Detect which cell encompasses the target text, then output its [x, y] center coordinate. 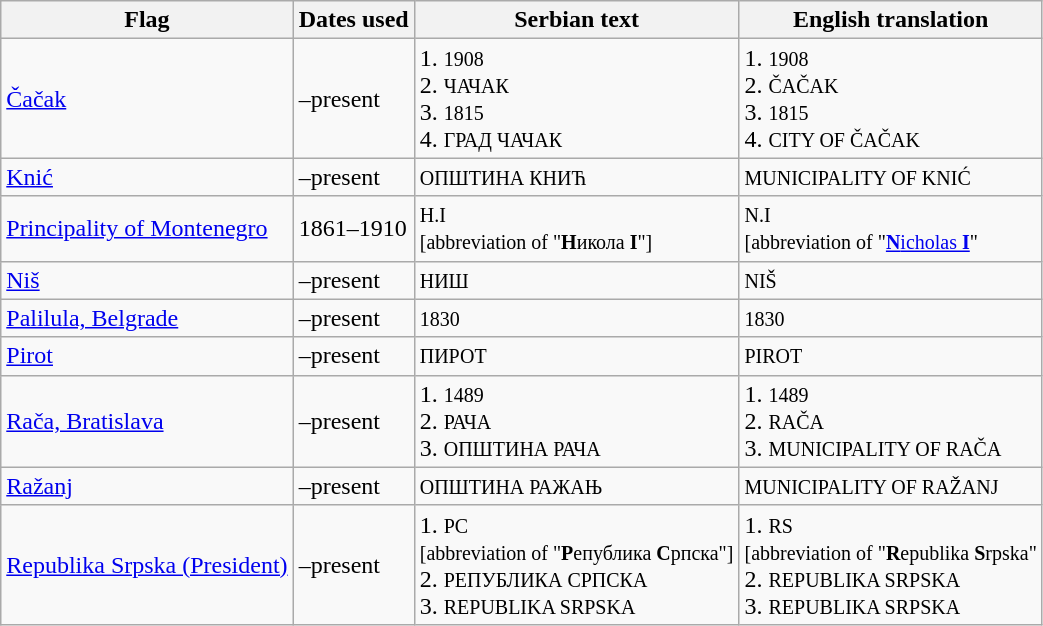
Rača, Bratislava [147, 421]
ПИРОТ [576, 356]
1. 14892. RAČA3. MUNICIPALITY OF RAČA [890, 421]
1. 19082. ČAČAK3. 18154. CITY OF ČAČAK [890, 98]
1. RS[abbreviation of "Republika Srpska"2. REPUBLIKA SRPSKA3. REPUBLIKA SRPSKA [890, 564]
Dates used [354, 20]
ОПШТИНА КНИЋ [576, 177]
H.I[abbreviation of "Никола I"] [576, 228]
Niš [147, 280]
Principality of Montenegro [147, 228]
N.I[abbreviation of "Nicholas I" [890, 228]
Serbian text [576, 20]
PIROT [890, 356]
HИШ [576, 280]
English translation [890, 20]
Palilula, Belgrade [147, 318]
Knić [147, 177]
MUNICIPALITY OF KNIĆ [890, 177]
Čačak [147, 98]
1. PC[abbreviation of "Република Српска"]2. РЕПУБЛИКА СРПСКА3. REPUBLIKA SRPSKA [576, 564]
NIŠ [890, 280]
ОПШТИНА РАЖАЊ [576, 486]
Pirot [147, 356]
Ražanj [147, 486]
Flag [147, 20]
1861–1910 [354, 228]
1. 14892. РАЧА3. ОПШТИНА РАЧА [576, 421]
Republika Srpska (President) [147, 564]
1. 19082. ЧАЧАК3. 18154. ГРАД ЧАЧАК [576, 98]
MUNICIPALITY OF RAŽANJ [890, 486]
